Identify which cell holds the provided text, then report its [X, Y] central coordinate. 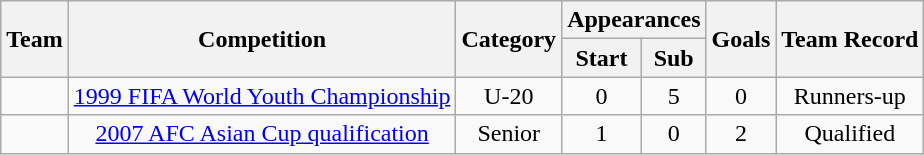
Appearances [634, 20]
1999 FIFA World Youth Championship [262, 96]
Senior [509, 134]
Sub [674, 58]
5 [674, 96]
Team [35, 39]
2 [741, 134]
Runners-up [850, 96]
Category [509, 39]
1 [602, 134]
Competition [262, 39]
Qualified [850, 134]
Team Record [850, 39]
2007 AFC Asian Cup qualification [262, 134]
Start [602, 58]
Goals [741, 39]
U-20 [509, 96]
